Find where the given text appears and provide that cell's center as [x, y] coordinate. 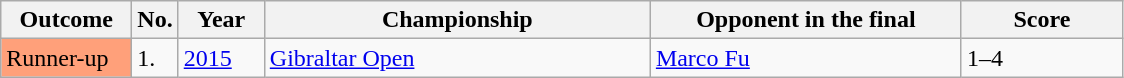
1–4 [1042, 58]
Championship [457, 20]
Runner-up [66, 58]
No. [155, 20]
Year [221, 20]
Opponent in the final [806, 20]
2015 [221, 58]
Gibraltar Open [457, 58]
1. [155, 58]
Outcome [66, 20]
Score [1042, 20]
Marco Fu [806, 58]
